Return [x, y] of the center of cell containing provided text 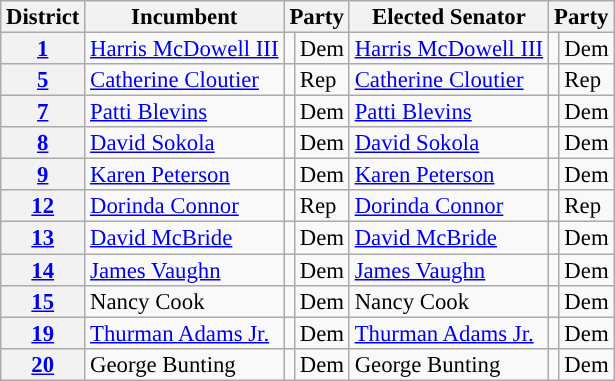
5 [43, 80]
1 [43, 49]
Incumbent [184, 17]
District [43, 17]
Elected Senator [448, 17]
9 [43, 175]
7 [43, 112]
20 [43, 364]
15 [43, 301]
13 [43, 238]
14 [43, 270]
8 [43, 143]
12 [43, 206]
19 [43, 333]
